Search for the cell housing the specified text and yield its [x, y] center coordinate. 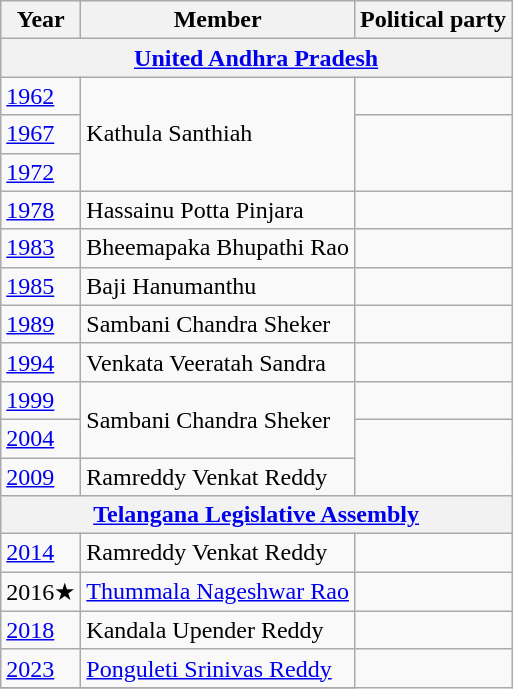
1967 [41, 134]
2018 [41, 630]
Thummala Nageshwar Rao [218, 592]
Ponguleti Srinivas Reddy [218, 668]
Year [41, 20]
2009 [41, 477]
1994 [41, 362]
2023 [41, 668]
Bheemapaka Bhupathi Rao [218, 248]
Kathula Santhiah [218, 134]
Venkata Veeratah Sandra [218, 362]
1978 [41, 210]
Kandala Upender Reddy [218, 630]
Telangana Legislative Assembly [256, 515]
2016★ [41, 592]
1962 [41, 96]
1972 [41, 172]
Political party [432, 20]
Member [218, 20]
2004 [41, 438]
1983 [41, 248]
United Andhra Pradesh [256, 58]
1989 [41, 324]
Baji Hanumanthu [218, 286]
Hassainu Potta Pinjara [218, 210]
1985 [41, 286]
1999 [41, 400]
2014 [41, 553]
